Search for the cell housing the specified text and yield its (X, Y) center coordinate. 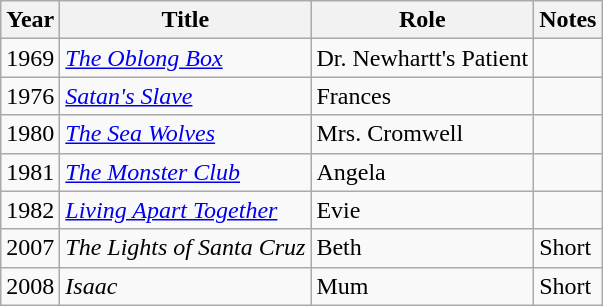
The Monster Club (186, 172)
Role (422, 20)
The Sea Wolves (186, 134)
Year (30, 20)
Beth (422, 248)
Evie (422, 210)
2007 (30, 248)
Frances (422, 96)
Mrs. Cromwell (422, 134)
1981 (30, 172)
Dr. Newhartt's Patient (422, 58)
1976 (30, 96)
1982 (30, 210)
Satan's Slave (186, 96)
The Oblong Box (186, 58)
Notes (568, 20)
The Lights of Santa Cruz (186, 248)
1969 (30, 58)
Mum (422, 286)
Angela (422, 172)
Living Apart Together (186, 210)
Title (186, 20)
1980 (30, 134)
Isaac (186, 286)
2008 (30, 286)
